Scan for the cell matching the given text and deliver its (X, Y) coordinate at center. 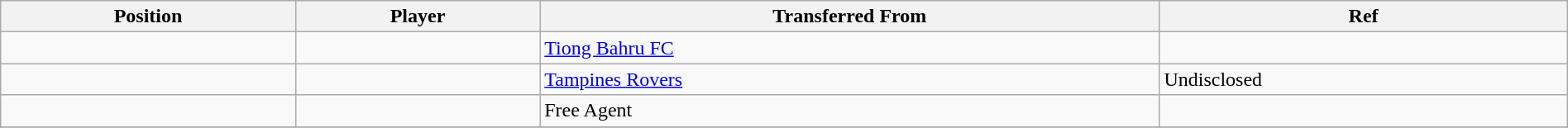
Position (149, 17)
Transferred From (850, 17)
Tiong Bahru FC (850, 48)
Free Agent (850, 111)
Player (417, 17)
Ref (1363, 17)
Tampines Rovers (850, 79)
Undisclosed (1363, 79)
